Output the (x, y) coordinate of the center of the cell containing the given text.  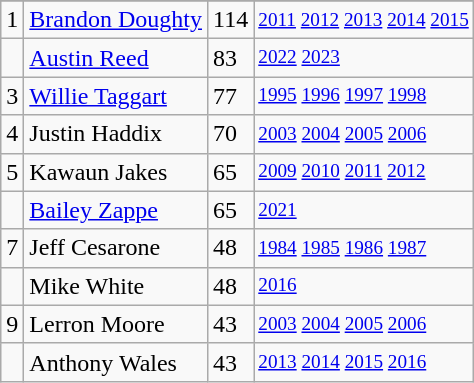
2011 2012 2013 2014 2015 (364, 20)
2013 2014 2015 2016 (364, 362)
77 (231, 96)
Justin Haddix (116, 134)
1 (12, 20)
Austin Reed (116, 58)
2021 (364, 210)
5 (12, 172)
2016 (364, 286)
Mike White (116, 286)
1995 1996 1997 1998 (364, 96)
70 (231, 134)
Jeff Cesarone (116, 248)
Brandon Doughty (116, 20)
Anthony Wales (116, 362)
2022 2023 (364, 58)
83 (231, 58)
9 (12, 324)
3 (12, 96)
2009 2010 2011 2012 (364, 172)
Lerron Moore (116, 324)
Kawaun Jakes (116, 172)
Willie Taggart (116, 96)
114 (231, 20)
Bailey Zappe (116, 210)
1984 1985 1986 1987 (364, 248)
7 (12, 248)
4 (12, 134)
